Provide the [X, Y] coordinate of the cell's center where the given text is located.  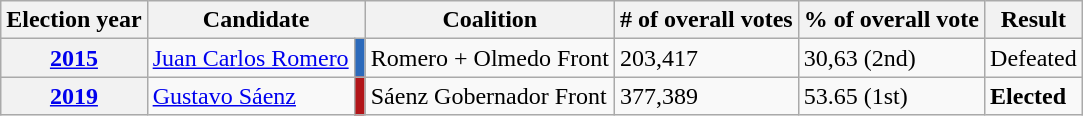
53.65 (1st) [891, 96]
Sáenz Gobernador Front [490, 96]
Gustavo Sáenz [250, 96]
Romero + Olmedo Front [490, 58]
Elected [1034, 96]
# of overall votes [706, 20]
Juan Carlos Romero [250, 58]
377,389 [706, 96]
30,63 (2nd) [891, 58]
Result [1034, 20]
Election year [74, 20]
Candidate [256, 20]
2019 [74, 96]
Defeated [1034, 58]
2015 [74, 58]
% of overall vote [891, 20]
203,417 [706, 58]
Coalition [490, 20]
